Search for the cell housing the specified text and yield its [X, Y] center coordinate. 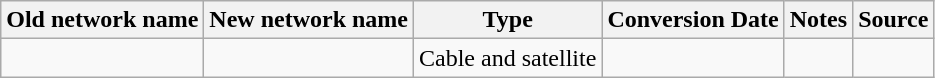
Source [894, 20]
Type [508, 20]
New network name [309, 20]
Conversion Date [693, 20]
Notes [818, 20]
Old network name [102, 20]
Cable and satellite [508, 58]
